Determine the [x, y] coordinate at the center of the cell enclosing the given text.  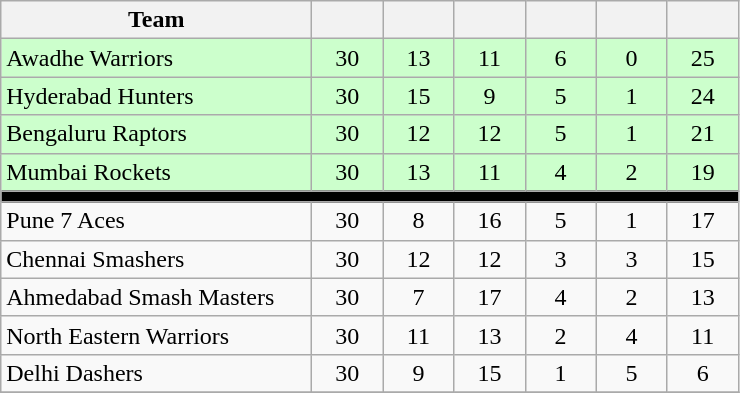
Awadhe Warriors [156, 58]
19 [702, 172]
24 [702, 96]
21 [702, 134]
Chennai Smashers [156, 259]
7 [418, 297]
Mumbai Rockets [156, 172]
8 [418, 221]
Hyderabad Hunters [156, 96]
Pune 7 Aces [156, 221]
North Eastern Warriors [156, 335]
16 [490, 221]
25 [702, 58]
Bengaluru Raptors [156, 134]
Team [156, 20]
0 [632, 58]
Ahmedabad Smash Masters [156, 297]
Delhi Dashers [156, 373]
